From the cell containing the given text, extract its center point as (x, y) coordinate. 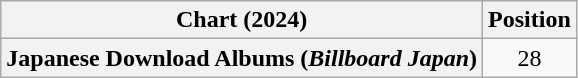
Japanese Download Albums (Billboard Japan) (242, 58)
Chart (2024) (242, 20)
Position (530, 20)
28 (530, 58)
